Search for the cell housing the specified text and yield its (x, y) center coordinate. 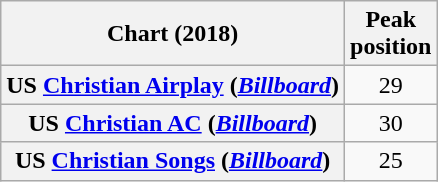
30 (391, 123)
25 (391, 161)
US Christian AC (Billboard) (173, 123)
Peakposition (391, 34)
29 (391, 85)
Chart (2018) (173, 34)
US Christian Airplay (Billboard) (173, 85)
US Christian Songs (Billboard) (173, 161)
